Search for the cell housing the specified text and yield its (x, y) center coordinate. 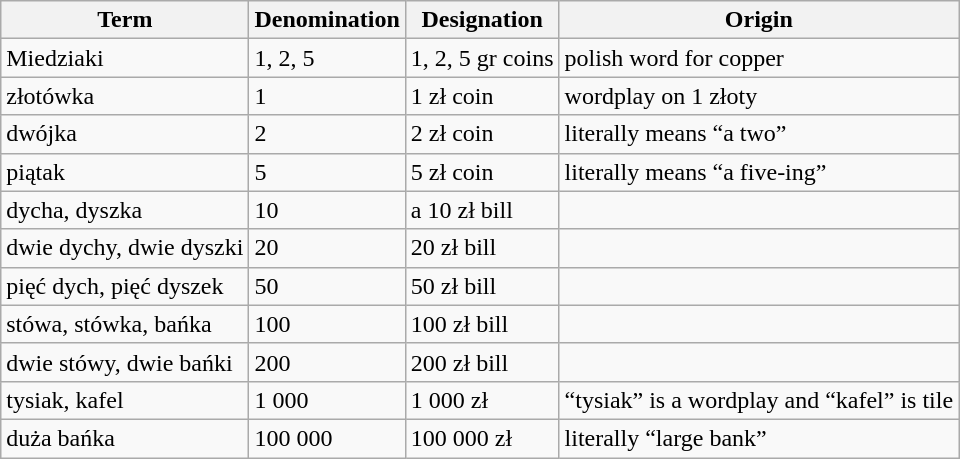
Origin (759, 20)
dycha, dyszka (125, 210)
100 000 zł (482, 438)
200 zł bill (482, 362)
literally means “a five-ing” (759, 172)
100 (327, 324)
Designation (482, 20)
100 000 (327, 438)
dwie dychy, dwie dyszki (125, 248)
1 (327, 96)
200 (327, 362)
1, 2, 5 (327, 58)
2 (327, 134)
tysiak, kafel (125, 400)
literally “large bank” (759, 438)
a 10 zł bill (482, 210)
pięć dych, pięć dyszek (125, 286)
piątak (125, 172)
wordplay on 1 złoty (759, 96)
1 000 zł (482, 400)
stówa, stówka, bańka (125, 324)
“tysiak” is a wordplay and “kafel” is tile (759, 400)
złotówka (125, 96)
5 zł coin (482, 172)
literally means “a two” (759, 134)
dwie stówy, dwie bańki (125, 362)
Term (125, 20)
duża bańka (125, 438)
100 zł bill (482, 324)
20 (327, 248)
5 (327, 172)
20 zł bill (482, 248)
Miedziaki (125, 58)
1 zł coin (482, 96)
2 zł coin (482, 134)
1 000 (327, 400)
Denomination (327, 20)
50 zł bill (482, 286)
10 (327, 210)
dwójka (125, 134)
polish word for copper (759, 58)
50 (327, 286)
1, 2, 5 gr coins (482, 58)
